For the text-containing cell, return its midpoint in (X, Y) coordinate format. 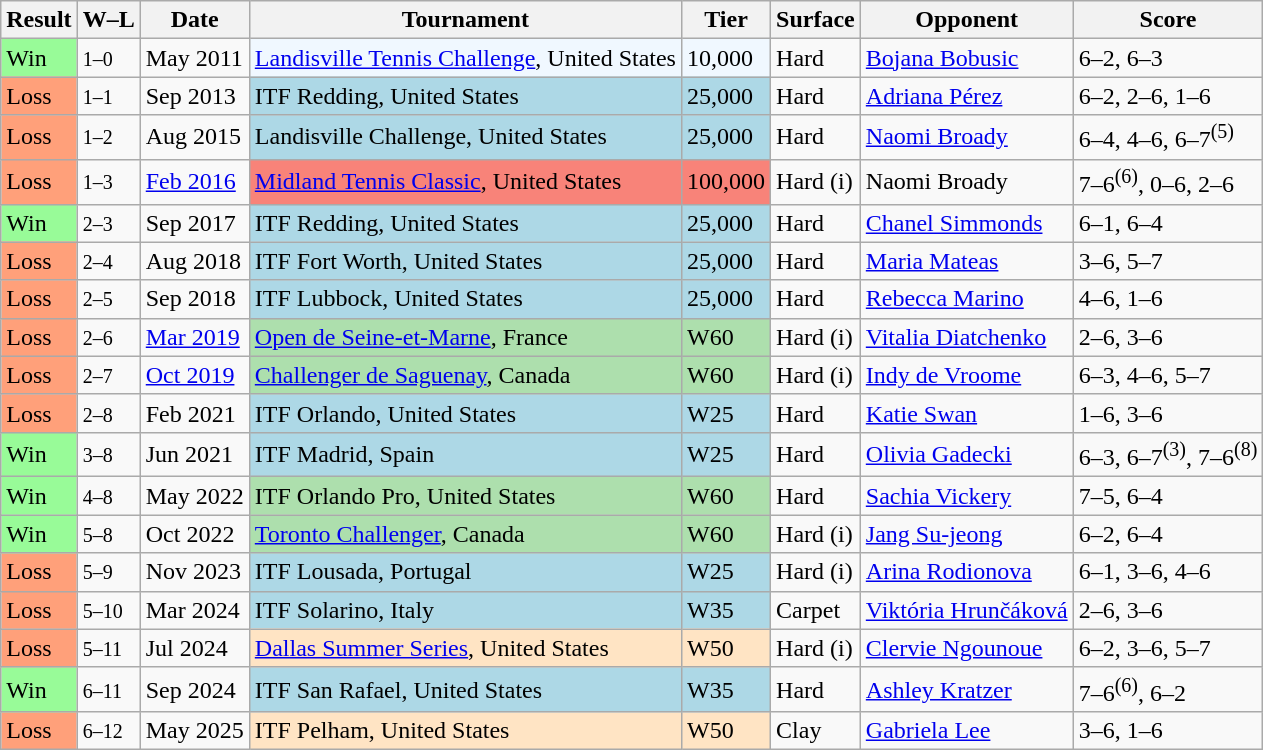
Olivia Gadecki (966, 454)
Chanel Simmonds (966, 223)
Carpet (816, 610)
Toronto Challenger, Canada (465, 534)
Oct 2019 (194, 375)
6–2, 6–4 (1168, 534)
Adriana Pérez (966, 96)
6–2, 3–6, 5–7 (1168, 648)
6–4, 4–6, 6–7(5) (1168, 138)
6–3, 6–7(3), 7–6(8) (1168, 454)
Nov 2023 (194, 572)
Indy de Vroome (966, 375)
2–8 (108, 413)
ITF Orlando Pro, United States (465, 496)
2–6 (108, 337)
Feb 2021 (194, 413)
5–11 (108, 648)
Viktória Hrunčáková (966, 610)
2–3 (108, 223)
6–2, 2–6, 1–6 (1168, 96)
Mar 2019 (194, 337)
ITF Lousada, Portugal (465, 572)
Feb 2016 (194, 182)
ITF Pelham, United States (465, 731)
Opponent (966, 20)
Jun 2021 (194, 454)
Sep 2024 (194, 690)
2–4 (108, 261)
Tournament (465, 20)
Clervie Ngounoue (966, 648)
6–12 (108, 731)
ITF Solarino, Italy (465, 610)
May 2022 (194, 496)
100,000 (726, 182)
1–6, 3–6 (1168, 413)
10,000 (726, 58)
Date (194, 20)
Katie Swan (966, 413)
ITF San Rafael, United States (465, 690)
Dallas Summer Series, United States (465, 648)
4–6, 1–6 (1168, 299)
1–0 (108, 58)
3–6, 5–7 (1168, 261)
Oct 2022 (194, 534)
Aug 2015 (194, 138)
7–5, 6–4 (1168, 496)
ITF Fort Worth, United States (465, 261)
Gabriela Lee (966, 731)
Sep 2013 (194, 96)
Landisville Tennis Challenge, United States (465, 58)
Tier (726, 20)
Jul 2024 (194, 648)
6–1, 6–4 (1168, 223)
6–11 (108, 690)
Landisville Challenge, United States (465, 138)
Sachia Vickery (966, 496)
7–6(6), 6–2 (1168, 690)
May 2011 (194, 58)
5–8 (108, 534)
6–2, 6–3 (1168, 58)
Open de Seine-et-Marne, France (465, 337)
3–6, 1–6 (1168, 731)
Sep 2017 (194, 223)
Jang Su-jeong (966, 534)
ITF Orlando, United States (465, 413)
Midland Tennis Classic, United States (465, 182)
1–2 (108, 138)
5–10 (108, 610)
6–3, 4–6, 5–7 (1168, 375)
Surface (816, 20)
Mar 2024 (194, 610)
Sep 2018 (194, 299)
Arina Rodionova (966, 572)
4–8 (108, 496)
1–1 (108, 96)
6–1, 3–6, 4–6 (1168, 572)
3–8 (108, 454)
Rebecca Marino (966, 299)
Clay (816, 731)
1–3 (108, 182)
5–9 (108, 572)
Maria Mateas (966, 261)
Aug 2018 (194, 261)
2–7 (108, 375)
7–6(6), 0–6, 2–6 (1168, 182)
ITF Lubbock, United States (465, 299)
ITF Madrid, Spain (465, 454)
Vitalia Diatchenko (966, 337)
Result (39, 20)
Bojana Bobusic (966, 58)
Score (1168, 20)
Challenger de Saguenay, Canada (465, 375)
2–5 (108, 299)
W–L (108, 20)
Ashley Kratzer (966, 690)
May 2025 (194, 731)
